Identify which cell holds the provided text, then report its (x, y) central coordinate. 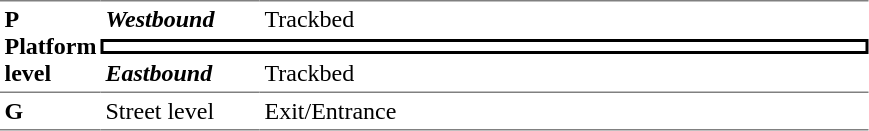
Street level (180, 112)
Eastbound (180, 72)
PPlatform level (50, 46)
Exit/Entrance (564, 112)
G (50, 112)
Westbound (180, 20)
